Return (x, y) of the center of cell containing provided text 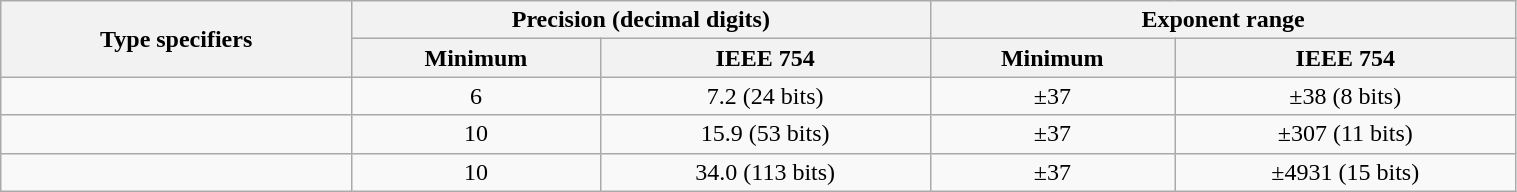
Type specifiers (176, 39)
±38 (8 bits) (1345, 96)
7.2 (24 bits) (765, 96)
±4931 (15 bits) (1345, 172)
34.0 (113 bits) (765, 172)
6 (476, 96)
±307 (11 bits) (1345, 134)
Precision (decimal digits) (642, 20)
Exponent range (1223, 20)
15.9 (53 bits) (765, 134)
